Find where the given text appears and provide that cell's center as [X, Y] coordinate. 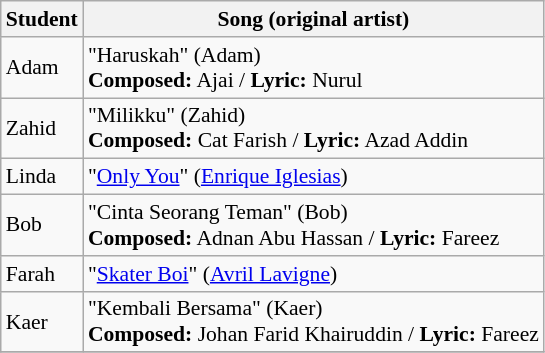
Linda [42, 177]
Adam [42, 68]
Farah [42, 274]
"Only You" (Enrique Iglesias) [314, 177]
Student [42, 19]
"Kembali Bersama" (Kaer) Composed: Johan Farid Khairuddin / Lyric: Fareez [314, 322]
"Cinta Seorang Teman" (Bob) Composed: Adnan Abu Hassan / Lyric: Fareez [314, 226]
"Haruskah" (Adam) Composed: Ajai / Lyric: Nurul [314, 68]
"Skater Boi" (Avril Lavigne) [314, 274]
Song (original artist) [314, 19]
Zahid [42, 128]
Bob [42, 226]
Kaer [42, 322]
"Milikku" (Zahid) Composed: Cat Farish / Lyric: Azad Addin [314, 128]
